Scan for the cell matching the given text and deliver its (x, y) coordinate at center. 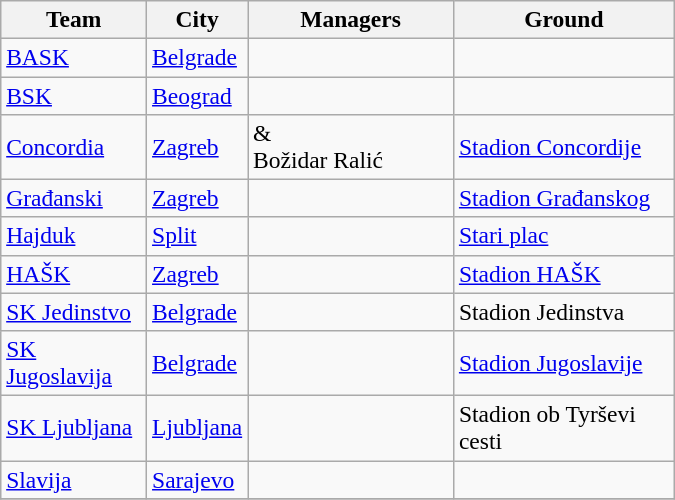
Ground (564, 19)
BSK (74, 95)
Stadion HAŠK (564, 274)
Concordia (74, 146)
Slavija (74, 479)
Stadion Jugoslavije (564, 362)
Stari plac (564, 236)
SK Jedinstvo (74, 312)
City (198, 19)
Stadion Jedinstva (564, 312)
SK Jugoslavija (74, 362)
SK Ljubljana (74, 428)
Ljubljana (198, 428)
BASK (74, 57)
Managers (351, 19)
Građanski (74, 198)
Hajduk (74, 236)
Stadion Građanskog (564, 198)
& Božidar Ralić (351, 146)
Team (74, 19)
Split (198, 236)
Beograd (198, 95)
Stadion Concordije (564, 146)
HAŠK (74, 274)
Stadion ob Tyrševi cesti (564, 428)
Sarajevo (198, 479)
